Detect which cell encompasses the target text, then output its (x, y) center coordinate. 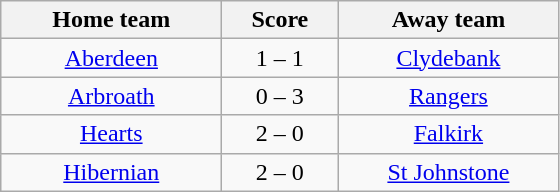
Clydebank (448, 58)
0 – 3 (280, 96)
Score (280, 20)
1 – 1 (280, 58)
Falkirk (448, 134)
Away team (448, 20)
St Johnstone (448, 172)
Hibernian (112, 172)
Aberdeen (112, 58)
Arbroath (112, 96)
Rangers (448, 96)
Hearts (112, 134)
Home team (112, 20)
